Scan for the cell matching the given text and deliver its (X, Y) coordinate at center. 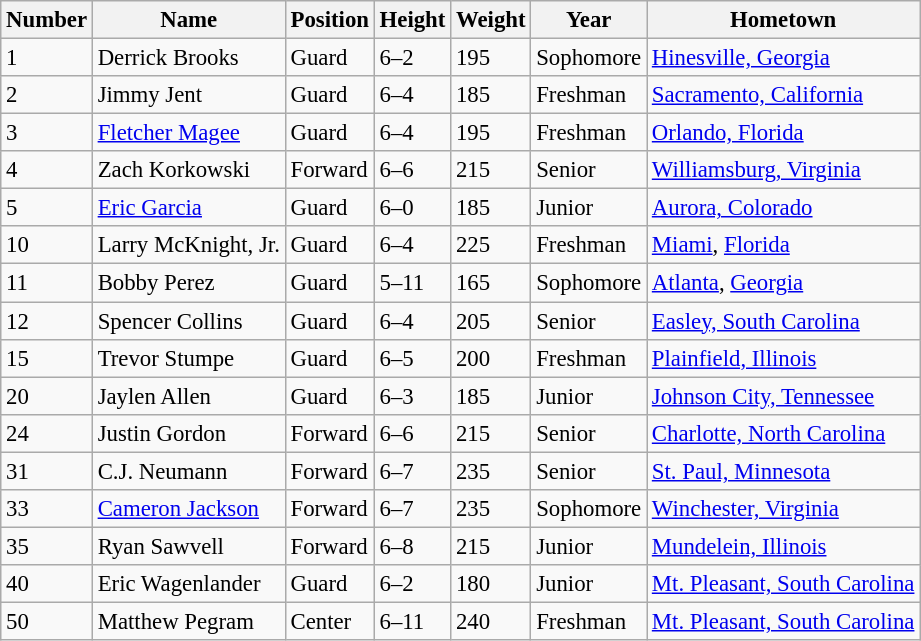
Number (47, 20)
Position (330, 20)
33 (47, 509)
Bobby Perez (188, 283)
Matthew Pegram (188, 621)
200 (491, 358)
5–11 (412, 283)
Height (412, 20)
240 (491, 621)
Aurora, Colorado (784, 208)
6–5 (412, 358)
Jimmy Jent (188, 95)
Hometown (784, 20)
Easley, South Carolina (784, 321)
Plainfield, Illinois (784, 358)
Winchester, Virginia (784, 509)
Eric Wagenlander (188, 584)
Miami, Florida (784, 245)
10 (47, 245)
Ryan Sawvell (188, 546)
24 (47, 433)
Weight (491, 20)
Trevor Stumpe (188, 358)
11 (47, 283)
Justin Gordon (188, 433)
St. Paul, Minnesota (784, 471)
Eric Garcia (188, 208)
6–11 (412, 621)
Larry McKnight, Jr. (188, 245)
Charlotte, North Carolina (784, 433)
50 (47, 621)
15 (47, 358)
Year (589, 20)
Derrick Brooks (188, 58)
35 (47, 546)
5 (47, 208)
40 (47, 584)
Center (330, 621)
12 (47, 321)
165 (491, 283)
C.J. Neumann (188, 471)
180 (491, 584)
Fletcher Magee (188, 133)
20 (47, 396)
1 (47, 58)
Johnson City, Tennessee (784, 396)
Mundelein, Illinois (784, 546)
Cameron Jackson (188, 509)
6–8 (412, 546)
3 (47, 133)
Hinesville, Georgia (784, 58)
Zach Korkowski (188, 170)
Name (188, 20)
Sacramento, California (784, 95)
31 (47, 471)
4 (47, 170)
2 (47, 95)
Orlando, Florida (784, 133)
Jaylen Allen (188, 396)
205 (491, 321)
6–0 (412, 208)
Atlanta, Georgia (784, 283)
Spencer Collins (188, 321)
Williamsburg, Virginia (784, 170)
6–3 (412, 396)
225 (491, 245)
